Identify which cell holds the provided text, then report its (X, Y) central coordinate. 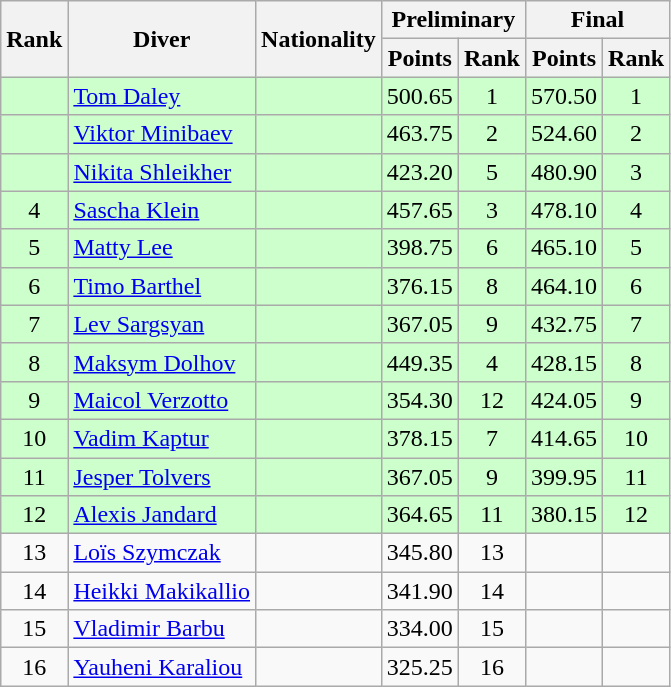
364.65 (420, 515)
464.10 (564, 286)
Viktor Minibaev (162, 134)
Sascha Klein (162, 210)
Heikki Makikallio (162, 591)
Yauheni Karaliou (162, 667)
480.90 (564, 172)
424.05 (564, 400)
Preliminary (453, 20)
Nationality (319, 39)
Diver (162, 39)
378.15 (420, 438)
Vladimir Barbu (162, 629)
465.10 (564, 248)
414.65 (564, 438)
457.65 (420, 210)
Lev Sargsyan (162, 324)
570.50 (564, 96)
423.20 (420, 172)
Tom Daley (162, 96)
Matty Lee (162, 248)
428.15 (564, 362)
376.15 (420, 286)
398.75 (420, 248)
325.25 (420, 667)
Alexis Jandard (162, 515)
Jesper Tolvers (162, 477)
Maicol Verzotto (162, 400)
Loïs Szymczak (162, 553)
463.75 (420, 134)
354.30 (420, 400)
380.15 (564, 515)
449.35 (420, 362)
Final (597, 20)
334.00 (420, 629)
399.95 (564, 477)
524.60 (564, 134)
432.75 (564, 324)
Vadim Kaptur (162, 438)
Maksym Dolhov (162, 362)
345.80 (420, 553)
Timo Barthel (162, 286)
Nikita Shleikher (162, 172)
478.10 (564, 210)
500.65 (420, 96)
341.90 (420, 591)
